Scan for the cell matching the given text and deliver its (x, y) coordinate at center. 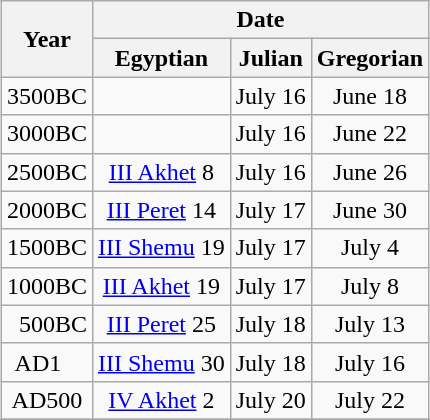
III Shemu 30 (161, 362)
III Shemu 19 (161, 248)
June 18 (370, 96)
IV Akhet 2 (161, 400)
AD1 (46, 362)
III Peret 25 (161, 324)
Year (46, 39)
June 30 (370, 210)
1000BC (46, 286)
1500BC (46, 248)
July 22 (370, 400)
July 20 (270, 400)
Egyptian (161, 58)
3000BC (46, 134)
2500BC (46, 172)
III Peret 14 (161, 210)
July 4 (370, 248)
III Akhet 19 (161, 286)
3500BC (46, 96)
2000BC (46, 210)
June 22 (370, 134)
Date (260, 20)
July 8 (370, 286)
July 13 (370, 324)
Julian (270, 58)
Gregorian (370, 58)
AD500 (46, 400)
500BC (46, 324)
III Akhet 8 (161, 172)
June 26 (370, 172)
